Search for the cell housing the specified text and yield its (x, y) center coordinate. 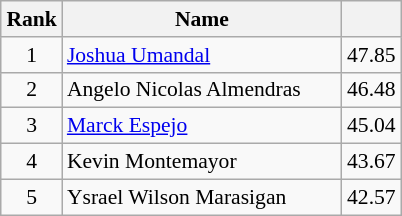
46.48 (372, 90)
1 (32, 54)
3 (32, 126)
45.04 (372, 126)
4 (32, 161)
Ysrael Wilson Marasigan (202, 197)
Rank (32, 19)
Angelo Nicolas Almendras (202, 90)
Name (202, 19)
Marck Espejo (202, 126)
43.67 (372, 161)
5 (32, 197)
Kevin Montemayor (202, 161)
42.57 (372, 197)
47.85 (372, 54)
2 (32, 90)
Joshua Umandal (202, 54)
